Determine the [X, Y] coordinate at the center of the cell enclosing the given text.  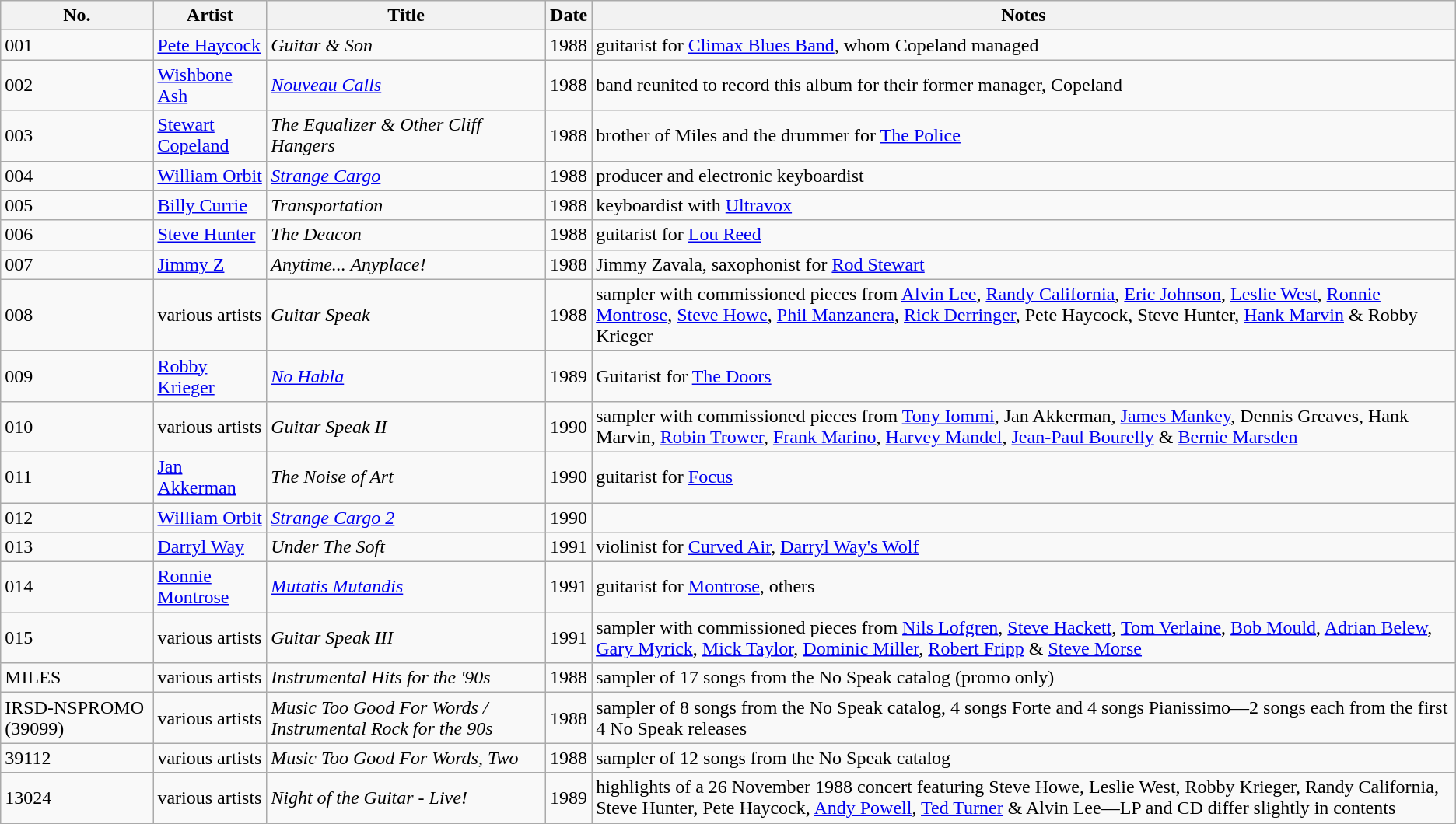
Jimmy Z [210, 264]
011 [77, 477]
007 [77, 264]
The Noise of Art [406, 477]
Date [569, 16]
004 [77, 176]
Title [406, 16]
MILES [77, 678]
guitarist for Lou Reed [1024, 235]
sampler of 12 songs from the No Speak catalog [1024, 758]
Guitarist for The Doors [1024, 376]
13024 [77, 798]
Guitar Speak III [406, 637]
39112 [77, 758]
guitarist for Climax Blues Band, whom Copeland managed [1024, 45]
013 [77, 547]
Music Too Good For Words, Two [406, 758]
Music Too Good For Words / Instrumental Rock for the 90s [406, 718]
The Equalizer & Other Cliff Hangers [406, 135]
Jan Akkerman [210, 477]
band reunited to record this album for their former manager, Copeland [1024, 86]
Robby Krieger [210, 376]
008 [77, 315]
IRSD-NSPROMO (39099) [77, 718]
No Habla [406, 376]
The Deacon [406, 235]
Guitar & Son [406, 45]
Mutatis Mutandis [406, 588]
guitarist for Focus [1024, 477]
sampler of 17 songs from the No Speak catalog (promo only) [1024, 678]
Notes [1024, 16]
010 [77, 426]
Artist [210, 16]
guitarist for Montrose, others [1024, 588]
006 [77, 235]
Stewart Copeland [210, 135]
brother of Miles and the drummer for The Police [1024, 135]
Under The Soft [406, 547]
002 [77, 86]
Anytime... Anyplace! [406, 264]
009 [77, 376]
Night of the Guitar - Live! [406, 798]
producer and electronic keyboardist [1024, 176]
015 [77, 637]
003 [77, 135]
Pete Haycock [210, 45]
Steve Hunter [210, 235]
Jimmy Zavala, saxophonist for Rod Stewart [1024, 264]
014 [77, 588]
Instrumental Hits for the '90s [406, 678]
Wishbone Ash [210, 86]
Transportation [406, 205]
Guitar Speak [406, 315]
Darryl Way [210, 547]
Strange Cargo 2 [406, 517]
violinist for Curved Air, Darryl Way's Wolf [1024, 547]
Guitar Speak II [406, 426]
No. [77, 16]
Nouveau Calls [406, 86]
005 [77, 205]
keyboardist with Ultravox [1024, 205]
001 [77, 45]
Ronnie Montrose [210, 588]
Strange Cargo [406, 176]
Billy Currie [210, 205]
012 [77, 517]
sampler of 8 songs from the No Speak catalog, 4 songs Forte and 4 songs Pianissimo—2 songs each from the first 4 No Speak releases [1024, 718]
